Capture the cell that displays the provided text and extract its (X, Y) central coordinate. 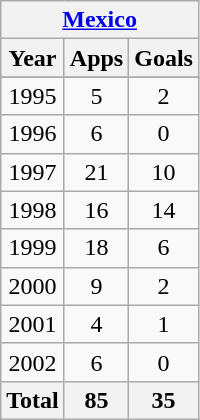
2000 (33, 286)
5 (96, 96)
Year (33, 58)
Mexico (100, 20)
21 (96, 172)
35 (164, 400)
9 (96, 286)
2001 (33, 324)
85 (96, 400)
18 (96, 248)
1995 (33, 96)
1996 (33, 134)
2002 (33, 362)
4 (96, 324)
1 (164, 324)
1998 (33, 210)
Apps (96, 58)
16 (96, 210)
Total (33, 400)
10 (164, 172)
1999 (33, 248)
1997 (33, 172)
14 (164, 210)
Goals (164, 58)
